Pinpoint the cell where the given text exists, returning its [X, Y] midpoint coordinate. 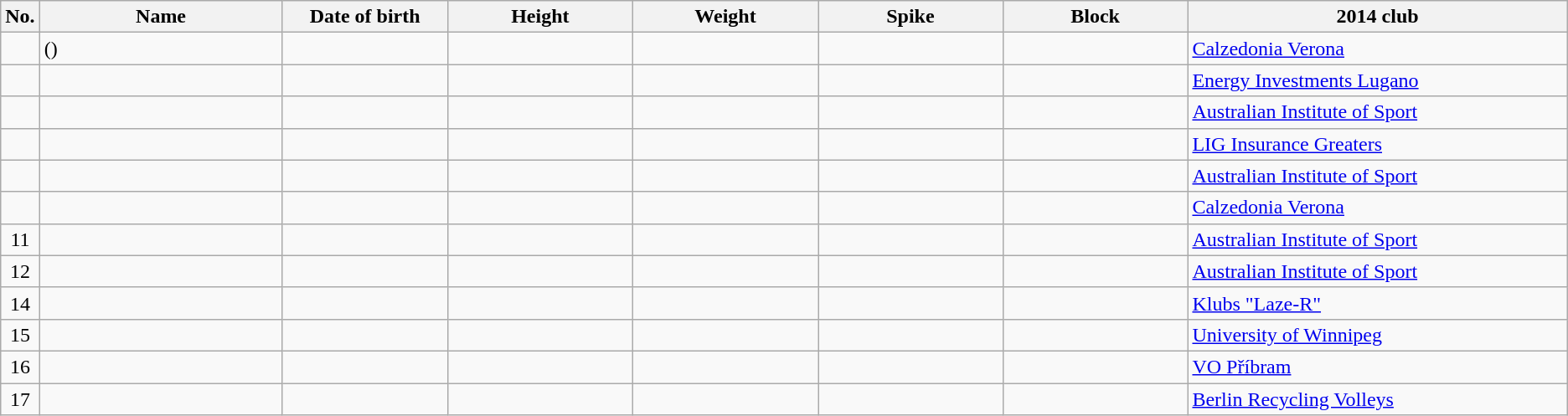
Date of birth [365, 17]
11 [20, 239]
2014 club [1377, 17]
17 [20, 399]
Name [161, 17]
No. [20, 17]
Klubs "Laze-R" [1377, 303]
Weight [725, 17]
14 [20, 303]
Block [1096, 17]
University of Winnipeg [1377, 335]
LIG Insurance Greaters [1377, 144]
15 [20, 335]
Spike [911, 17]
() [161, 49]
Height [539, 17]
16 [20, 367]
VO Příbram [1377, 367]
12 [20, 271]
Berlin Recycling Volleys [1377, 399]
Energy Investments Lugano [1377, 80]
